Return the (X, Y) coordinate for the center point of the cell that contains the specified text.  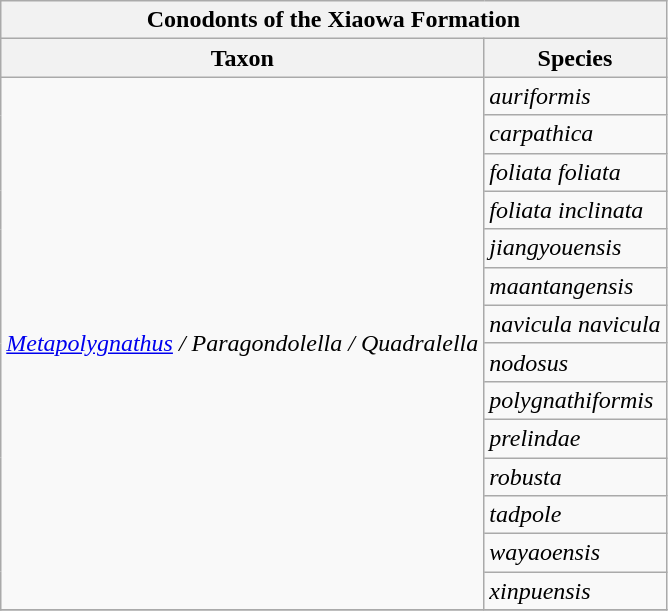
xinpuensis (575, 591)
Taxon (242, 58)
foliata inclinata (575, 210)
tadpole (575, 515)
foliata foliata (575, 172)
auriformis (575, 96)
navicula navicula (575, 324)
Species (575, 58)
prelindae (575, 438)
Conodonts of the Xiaowa Formation (334, 20)
polygnathiformis (575, 400)
carpathica (575, 134)
jiangyouensis (575, 248)
robusta (575, 477)
maantangensis (575, 286)
wayaoensis (575, 553)
nodosus (575, 362)
Metapolygnathus / Paragondolella / Quadralella (242, 344)
